Pinpoint the cell where the given text exists, returning its (x, y) midpoint coordinate. 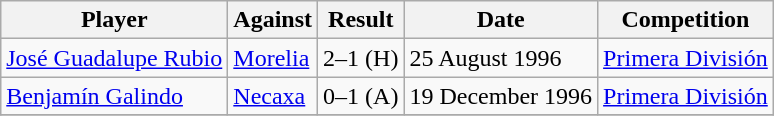
2–1 (H) (361, 58)
Against (273, 20)
Date (501, 20)
Competition (686, 20)
25 August 1996 (501, 58)
Player (114, 20)
Morelia (273, 58)
19 December 1996 (501, 96)
Benjamín Galindo (114, 96)
Necaxa (273, 96)
Result (361, 20)
0–1 (A) (361, 96)
José Guadalupe Rubio (114, 58)
